Detect which cell encompasses the target text, then output its [x, y] center coordinate. 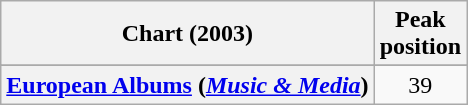
Peakposition [420, 34]
Chart (2003) [188, 34]
European Albums (Music & Media) [188, 85]
39 [420, 85]
